Extract the (x, y) coordinate from the center of the cell holding the provided text.  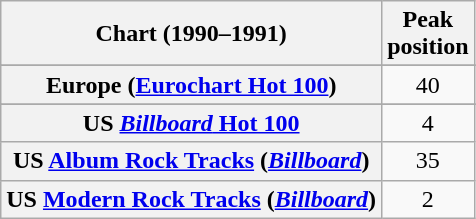
2 (428, 199)
40 (428, 85)
Europe (Eurochart Hot 100) (192, 85)
Peakposition (428, 34)
US Billboard Hot 100 (192, 123)
35 (428, 161)
4 (428, 123)
Chart (1990–1991) (192, 34)
US Modern Rock Tracks (Billboard) (192, 199)
US Album Rock Tracks (Billboard) (192, 161)
